Detect which cell encompasses the target text, then output its (x, y) center coordinate. 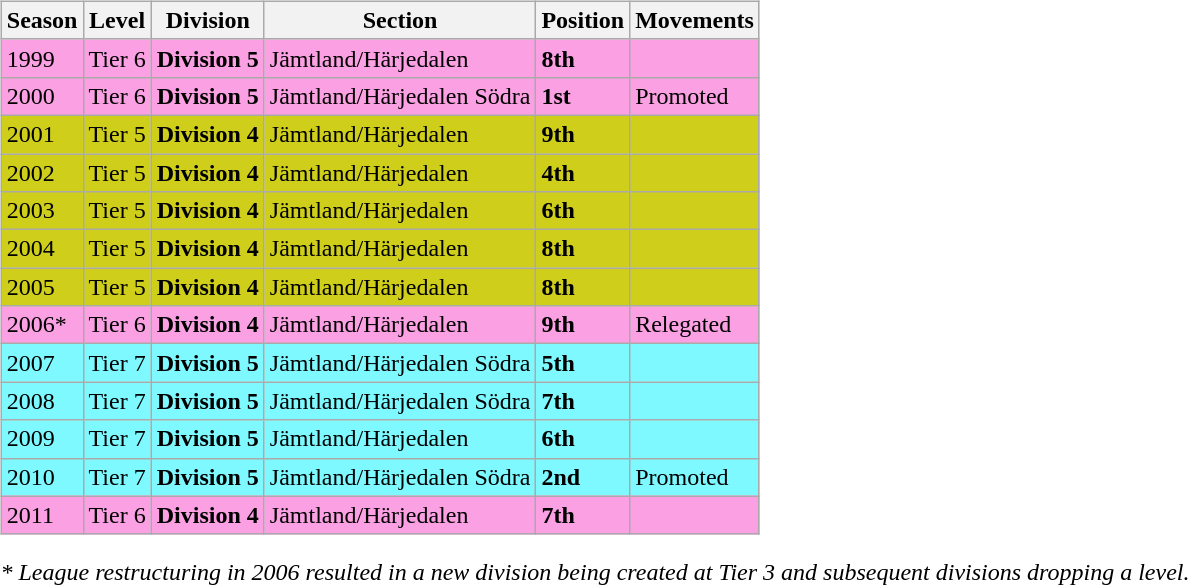
2003 (42, 211)
2008 (42, 401)
2007 (42, 363)
2011 (42, 515)
2002 (42, 173)
Position (583, 20)
4th (583, 173)
Level (117, 20)
1999 (42, 58)
2010 (42, 477)
1st (583, 96)
2nd (583, 477)
2001 (42, 134)
Movements (695, 20)
2005 (42, 287)
2009 (42, 439)
Division (208, 20)
5th (583, 363)
2004 (42, 249)
Relegated (695, 325)
Section (400, 20)
2006* (42, 325)
Season (42, 20)
2000 (42, 96)
